For the text-containing cell, return its midpoint in (x, y) coordinate format. 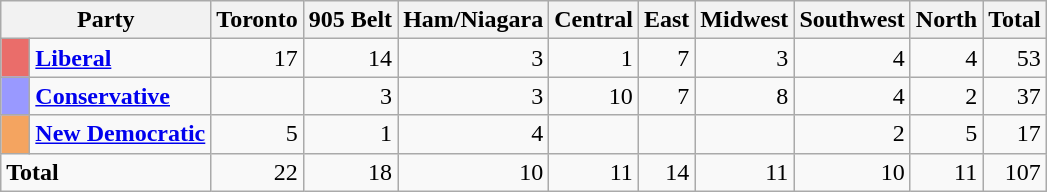
Ham/Niagara (474, 20)
53 (1015, 58)
East (666, 20)
18 (350, 172)
Liberal (120, 58)
Party (106, 20)
Toronto (257, 20)
New Democratic (120, 134)
37 (1015, 96)
Midwest (744, 20)
905 Belt (350, 20)
Southwest (852, 20)
Central (594, 20)
22 (257, 172)
107 (1015, 172)
Conservative (120, 96)
North (946, 20)
8 (744, 96)
